Output the (x, y) coordinate of the center of the cell containing the given text.  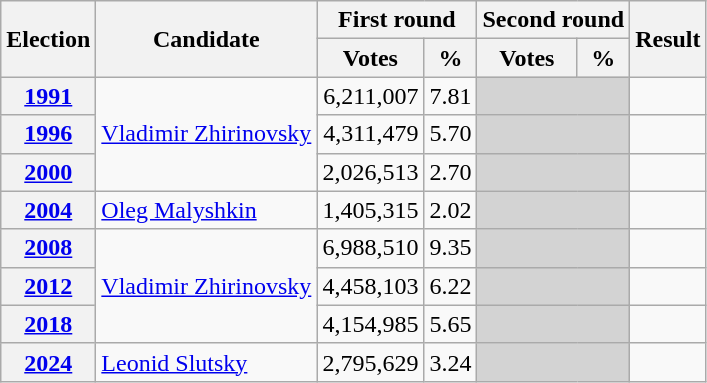
9.35 (450, 248)
1996 (48, 134)
6.22 (450, 286)
First round (397, 20)
2012 (48, 286)
Leonid Slutsky (206, 362)
Candidate (206, 39)
4,154,985 (370, 324)
Election (48, 39)
2024 (48, 362)
1991 (48, 96)
7.81 (450, 96)
2,026,513 (370, 172)
2,795,629 (370, 362)
5.70 (450, 134)
5.65 (450, 324)
Oleg Malyshkin (206, 210)
4,458,103 (370, 286)
2000 (48, 172)
2.02 (450, 210)
Second round (554, 20)
6,211,007 (370, 96)
2004 (48, 210)
3.24 (450, 362)
2.70 (450, 172)
6,988,510 (370, 248)
Result (668, 39)
2008 (48, 248)
2018 (48, 324)
4,311,479 (370, 134)
1,405,315 (370, 210)
